Detect which cell encompasses the target text, then output its (X, Y) center coordinate. 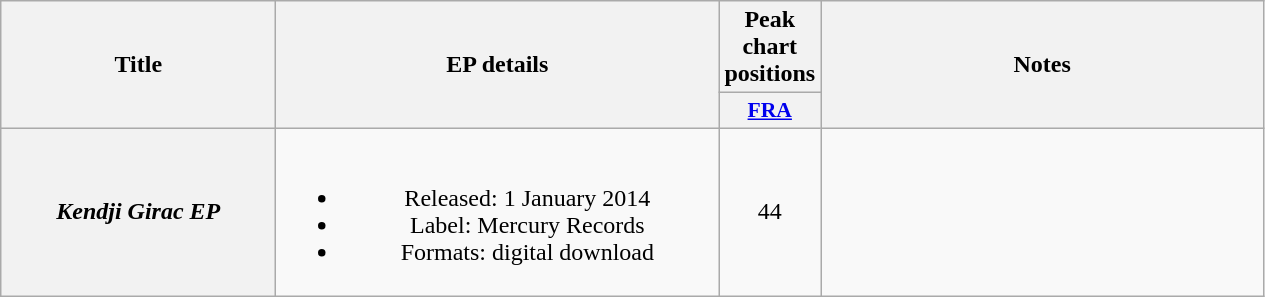
Notes (1042, 65)
Title (138, 65)
FRA (770, 111)
EP details (498, 65)
44 (770, 212)
Released: 1 January 2014Label: Mercury RecordsFormats: digital download (498, 212)
Peak chart positions (770, 47)
Kendji Girac EP (138, 212)
